Output the [X, Y] coordinate of the center of the cell containing the given text.  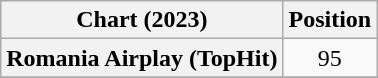
95 [330, 58]
Position [330, 20]
Romania Airplay (TopHit) [142, 58]
Chart (2023) [142, 20]
